Return the (x, y) coordinate for the center point of the cell that contains the specified text.  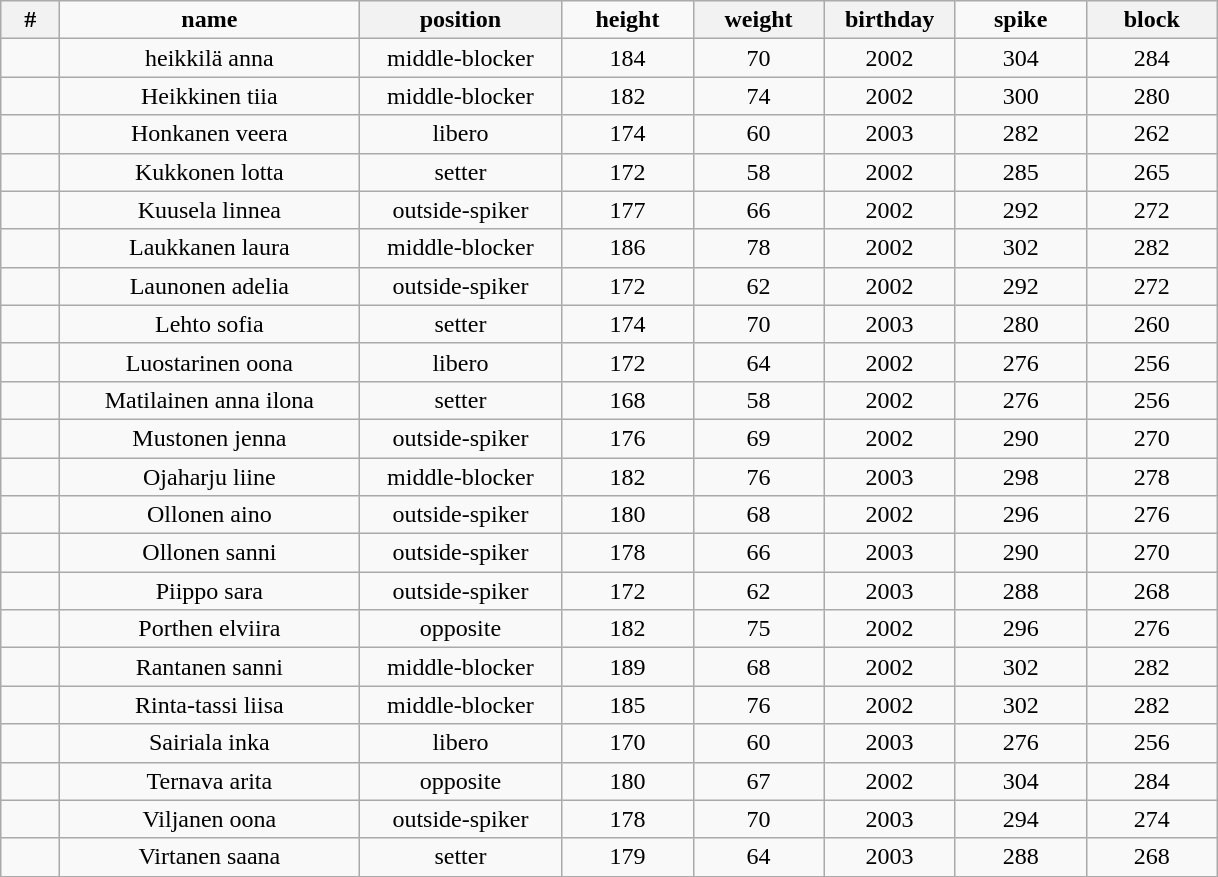
Mustonen jenna (210, 438)
Ollonen aino (210, 515)
weight (758, 20)
birthday (890, 20)
position (460, 20)
265 (1152, 172)
74 (758, 96)
170 (628, 743)
Lehto sofia (210, 324)
Kukkonen lotta (210, 172)
# (30, 20)
300 (1020, 96)
78 (758, 248)
Launonen adelia (210, 286)
262 (1152, 134)
179 (628, 857)
heikkilä anna (210, 58)
298 (1020, 477)
Ollonen sanni (210, 553)
Ternava arita (210, 781)
177 (628, 210)
189 (628, 667)
260 (1152, 324)
294 (1020, 819)
184 (628, 58)
height (628, 20)
Rinta-tassi liisa (210, 705)
285 (1020, 172)
Porthen elviira (210, 629)
Laukkanen laura (210, 248)
Honkanen veera (210, 134)
185 (628, 705)
Ojaharju liine (210, 477)
Matilainen anna ilona (210, 400)
168 (628, 400)
186 (628, 248)
274 (1152, 819)
67 (758, 781)
Virtanen saana (210, 857)
Kuusela linnea (210, 210)
278 (1152, 477)
Rantanen sanni (210, 667)
Piippo sara (210, 591)
name (210, 20)
block (1152, 20)
176 (628, 438)
Heikkinen tiia (210, 96)
Viljanen oona (210, 819)
Sairiala inka (210, 743)
Luostarinen oona (210, 362)
69 (758, 438)
spike (1020, 20)
75 (758, 629)
